Identify which cell holds the provided text, then report its (X, Y) central coordinate. 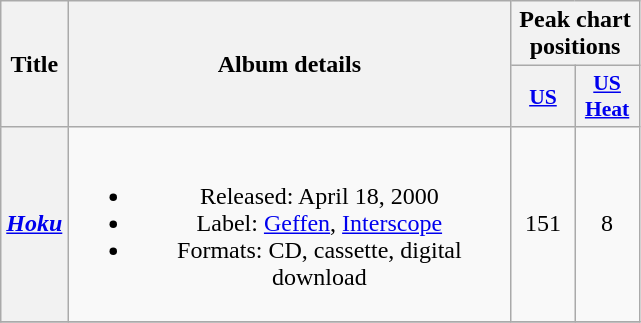
8 (607, 224)
US (543, 96)
Hoku (34, 224)
Title (34, 64)
US Heat (607, 96)
Released: April 18, 2000Label: Geffen, InterscopeFormats: CD, cassette, digital download (290, 224)
151 (543, 224)
Album details (290, 64)
Peak chart positions (575, 34)
